Capture the cell that displays the provided text and extract its [x, y] central coordinate. 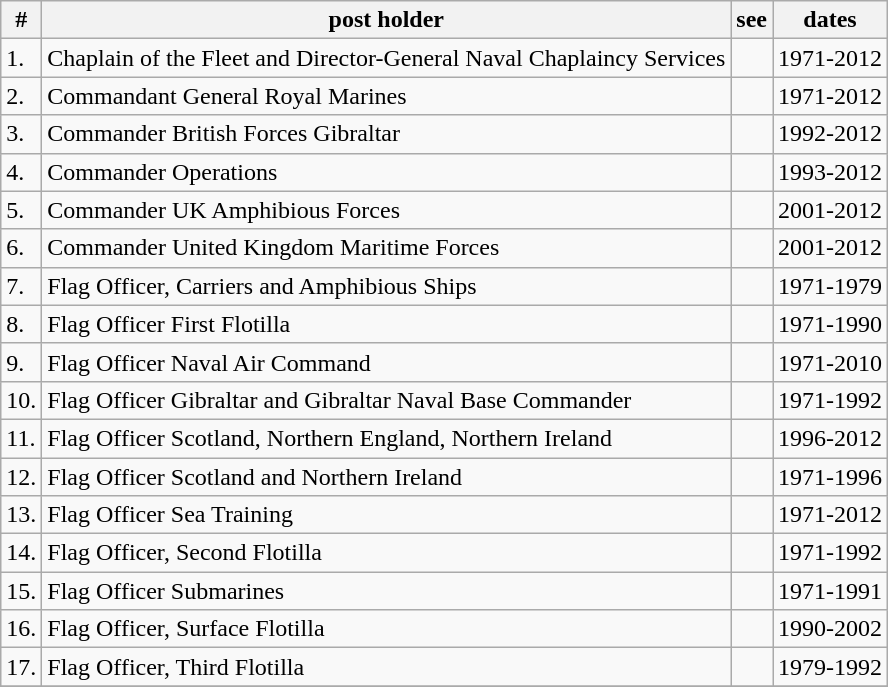
1971-1990 [830, 324]
Commander Operations [386, 172]
Flag Officer Scotland and Northern Ireland [386, 477]
17. [22, 667]
Flag Officer, Third Flotilla [386, 667]
Commander United Kingdom Maritime Forces [386, 248]
Flag Officer First Flotilla [386, 324]
13. [22, 515]
1979-1992 [830, 667]
1996-2012 [830, 438]
Commander UK Amphibious Forces [386, 210]
14. [22, 553]
1993-2012 [830, 172]
1971-1979 [830, 286]
1971-1991 [830, 591]
Commandant General Royal Marines [386, 96]
Flag Officer, Surface Flotilla [386, 629]
1. [22, 58]
Flag Officer Sea Training [386, 515]
10. [22, 400]
dates [830, 20]
6. [22, 248]
4. [22, 172]
12. [22, 477]
see [752, 20]
11. [22, 438]
Chaplain of the Fleet and Director-General Naval Chaplaincy Services [386, 58]
Flag Officer, Carriers and Amphibious Ships [386, 286]
Flag Officer Naval Air Command [386, 362]
7. [22, 286]
Flag Officer Scotland, Northern England, Northern Ireland [386, 438]
Flag Officer Gibraltar and Gibraltar Naval Base Commander [386, 400]
8. [22, 324]
5. [22, 210]
post holder [386, 20]
16. [22, 629]
2. [22, 96]
Flag Officer, Second Flotilla [386, 553]
15. [22, 591]
3. [22, 134]
# [22, 20]
Commander British Forces Gibraltar [386, 134]
1992-2012 [830, 134]
1971-1996 [830, 477]
9. [22, 362]
Flag Officer Submarines [386, 591]
1990-2002 [830, 629]
1971-2010 [830, 362]
